Locate the cell with the specified text and output its [X, Y] center coordinate. 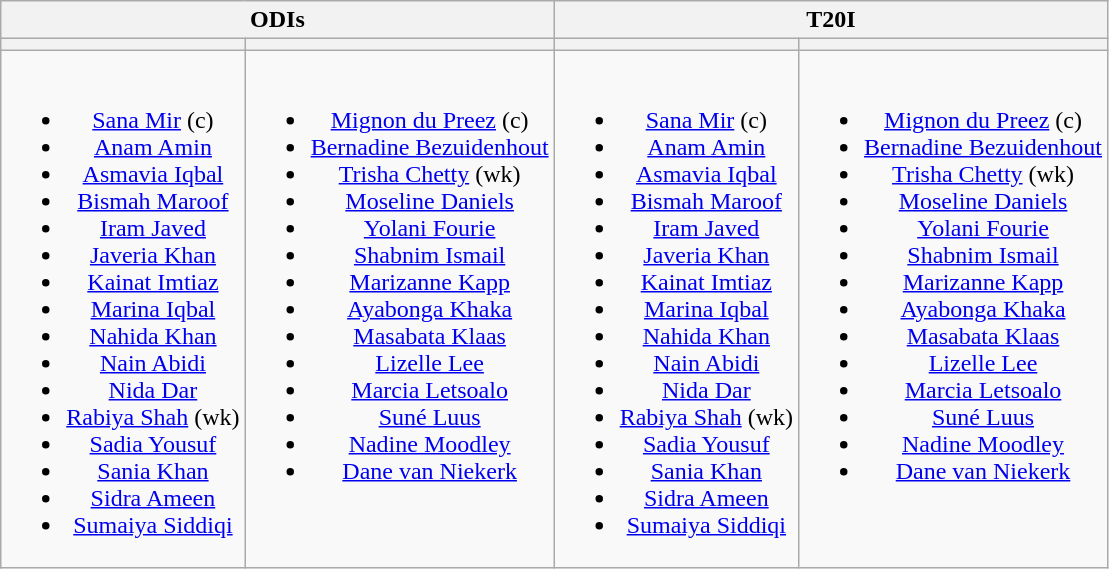
T20I [830, 20]
ODIs [278, 20]
